Return the [x, y] coordinate for the center point of the cell that contains the specified text.  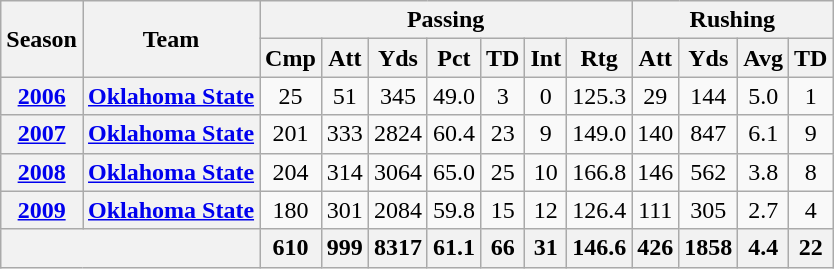
3 [502, 96]
Season [42, 39]
345 [398, 96]
333 [344, 134]
61.1 [454, 248]
12 [546, 210]
301 [344, 210]
15 [502, 210]
Pct [454, 58]
562 [708, 172]
126.4 [600, 210]
149.0 [600, 134]
59.8 [454, 210]
Avg [764, 58]
146.6 [600, 248]
22 [810, 248]
305 [708, 210]
140 [656, 134]
610 [291, 248]
204 [291, 172]
8 [810, 172]
2008 [42, 172]
8317 [398, 248]
4 [810, 210]
51 [344, 96]
3.8 [764, 172]
Passing [446, 20]
Int [546, 58]
66 [502, 248]
6.1 [764, 134]
2009 [42, 210]
1858 [708, 248]
125.3 [600, 96]
1 [810, 96]
3064 [398, 172]
144 [708, 96]
Cmp [291, 58]
2007 [42, 134]
180 [291, 210]
847 [708, 134]
Rushing [732, 20]
146 [656, 172]
2824 [398, 134]
0 [546, 96]
10 [546, 172]
Team [170, 39]
Rtg [600, 58]
60.4 [454, 134]
111 [656, 210]
999 [344, 248]
31 [546, 248]
166.8 [600, 172]
2084 [398, 210]
2.7 [764, 210]
314 [344, 172]
23 [502, 134]
201 [291, 134]
4.4 [764, 248]
29 [656, 96]
5.0 [764, 96]
49.0 [454, 96]
426 [656, 248]
65.0 [454, 172]
2006 [42, 96]
